From the cell containing the given text, extract its center point as [X, Y] coordinate. 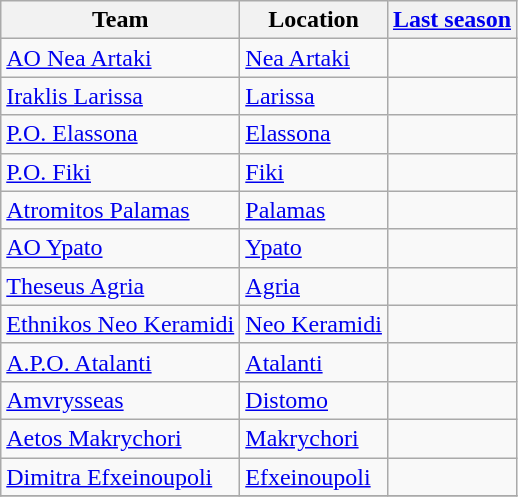
Atromitos Palamas [120, 210]
Ethnikos Neo Keramidi [120, 324]
Larissa [314, 96]
Fiki [314, 172]
Palamas [314, 210]
Nea Artaki [314, 58]
AO Ypato [120, 248]
Last season [452, 20]
Makrychori [314, 438]
Neo Keramidi [314, 324]
P.O. Fiki [120, 172]
Team [120, 20]
Elassona [314, 134]
Distomo [314, 400]
Amvrysseas [120, 400]
Agria [314, 286]
Dimitra Efxeinoupoli [120, 477]
Atalanti [314, 362]
A.P.O. Atalanti [120, 362]
Aetos Makrychori [120, 438]
AO Nea Artaki [120, 58]
Iraklis Larissa [120, 96]
Location [314, 20]
Efxeinoupoli [314, 477]
P.O. Elassona [120, 134]
Ypato [314, 248]
Theseus Agria [120, 286]
